For the text-containing cell, return its midpoint in (x, y) coordinate format. 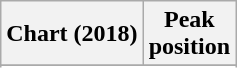
Chart (2018) (72, 34)
Peakposition (189, 34)
